Determine the (x, y) coordinate at the center of the cell enclosing the given text.  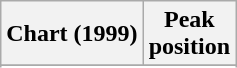
Chart (1999) (72, 34)
Peakposition (189, 34)
